Return the [X, Y] coordinate for the center point of the cell that contains the specified text.  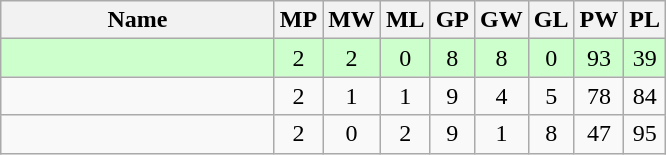
ML [405, 20]
47 [599, 134]
93 [599, 58]
PL [645, 20]
84 [645, 96]
PW [599, 20]
39 [645, 58]
78 [599, 96]
95 [645, 134]
Name [138, 20]
GW [502, 20]
5 [551, 96]
MP [298, 20]
GP [452, 20]
MW [352, 20]
4 [502, 96]
GL [551, 20]
